Extract the [x, y] coordinate from the center of the cell holding the provided text.  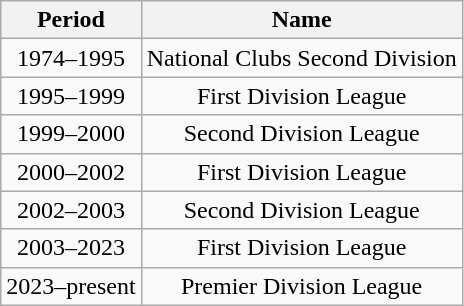
2003–2023 [71, 248]
1995–1999 [71, 96]
2000–2002 [71, 172]
2002–2003 [71, 210]
Period [71, 20]
1999–2000 [71, 134]
Name [302, 20]
2023–present [71, 286]
Premier Division League [302, 286]
1974–1995 [71, 58]
National Clubs Second Division [302, 58]
